Output the (X, Y) coordinate of the center of the cell containing the given text.  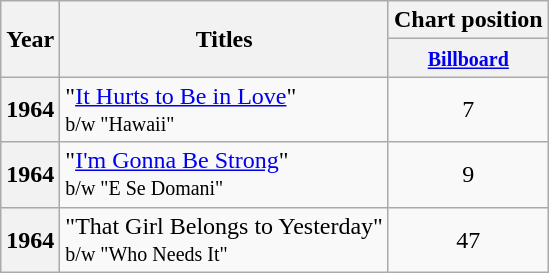
Titles (224, 39)
7 (468, 110)
Year (30, 39)
"It Hurts to Be in Love"b/w "Hawaii" (224, 110)
Billboard (468, 58)
Chart position (468, 20)
47 (468, 240)
"I'm Gonna Be Strong"b/w "E Se Domani" (224, 174)
"That Girl Belongs to Yesterday"b/w "Who Needs It" (224, 240)
9 (468, 174)
